Extract the [X, Y] coordinate from the center of the cell holding the provided text.  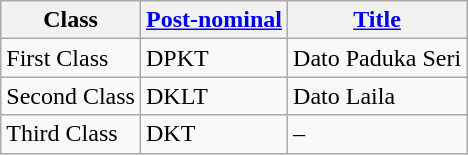
– [378, 134]
Dato Laila [378, 96]
Title [378, 20]
Second Class [71, 96]
First Class [71, 58]
DKT [214, 134]
Dato Paduka Seri [378, 58]
Post-nominal [214, 20]
DPKT [214, 58]
Third Class [71, 134]
Class [71, 20]
DKLT [214, 96]
